Return (x, y) of the center of cell containing provided text 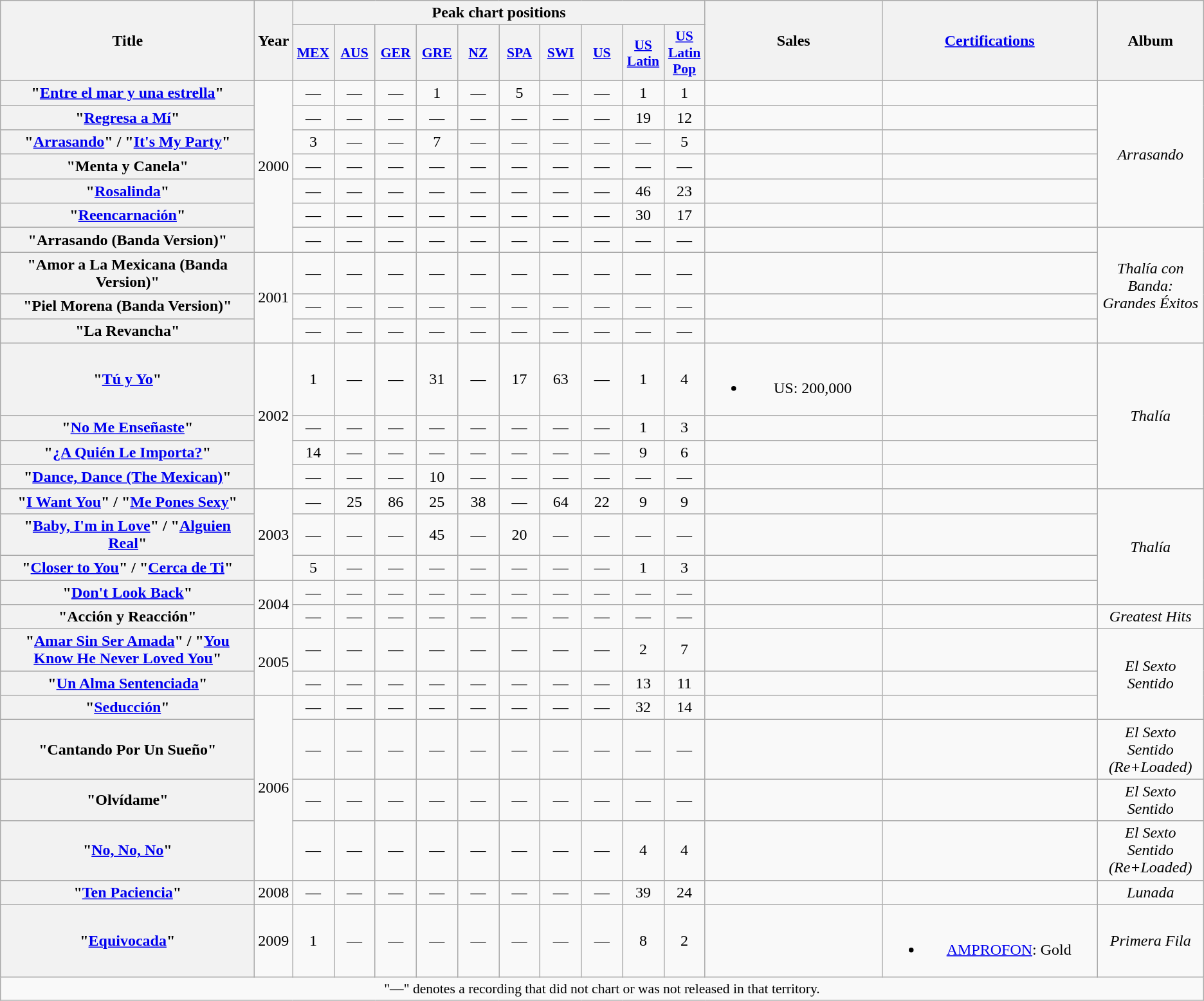
"Tú y Yo" (127, 380)
"Baby, I'm in Love" / "Alguien Real" (127, 534)
MEX (313, 53)
2003 (274, 534)
2000 (274, 166)
Lunada (1150, 892)
24 (684, 892)
"Arrasando" / "It's My Party" (127, 142)
2004 (274, 605)
Title (127, 41)
"Entre el mar y una estrella" (127, 93)
Peak chart positions (499, 13)
63 (561, 380)
"Don't Look Back" (127, 592)
"Equivocada" (127, 941)
USLatinPop (684, 53)
20 (520, 534)
US: 200,000 (794, 380)
"Seducción" (127, 708)
30 (643, 216)
13 (643, 683)
2009 (274, 941)
Year (274, 41)
USLatin (643, 53)
46 (643, 191)
"Rosalinda" (127, 191)
64 (561, 501)
GRE (437, 53)
10 (437, 477)
2002 (274, 416)
11 (684, 683)
"Ten Paciencia" (127, 892)
GER (396, 53)
12 (684, 118)
"Dance, Dance (The Mexican)" (127, 477)
AUS (354, 53)
"No Me Enseñaste" (127, 428)
"Amor a La Mexicana (Banda Version)" (127, 273)
22 (602, 501)
45 (437, 534)
19 (643, 118)
8 (643, 941)
Thalía con Banda: Grandes Éxitos (1150, 286)
"Piel Morena (Banda Version)" (127, 306)
"I Want You" / "Me Pones Sexy" (127, 501)
39 (643, 892)
"Amar Sin Ser Amada" / "You Know He Never Loved You" (127, 650)
23 (684, 191)
Primera Fila (1150, 941)
"Arrasando (Banda Version)" (127, 240)
86 (396, 501)
"Un Alma Sentenciada" (127, 683)
Arrasando (1150, 154)
2005 (274, 663)
Album (1150, 41)
NZ (478, 53)
38 (478, 501)
32 (643, 708)
SPA (520, 53)
"No, No, No" (127, 850)
2008 (274, 892)
AMPROFON: Gold (989, 941)
"Regresa a Mí" (127, 118)
"—" denotes a recording that did not chart or was not released in that territory. (602, 989)
Greatest Hits (1150, 617)
Certifications (989, 41)
Sales (794, 41)
2006 (274, 787)
"Menta y Canela" (127, 167)
SWI (561, 53)
"¿A Quién Le Importa?" (127, 452)
"Olvídame" (127, 800)
6 (684, 452)
"Closer to You" / "Cerca de Ti" (127, 567)
"La Revancha" (127, 331)
31 (437, 380)
2001 (274, 297)
"Reencarnación" (127, 216)
"Acción y Reacción" (127, 617)
US (602, 53)
"Cantando Por Un Sueño" (127, 749)
